Output the [x, y] coordinate of the center of the cell containing the given text.  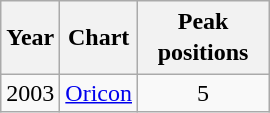
Oricon [99, 93]
Chart [99, 38]
2003 [30, 93]
Year [30, 38]
5 [204, 93]
Peak positions [204, 38]
